Output the [x, y] coordinate of the center of the cell containing the given text.  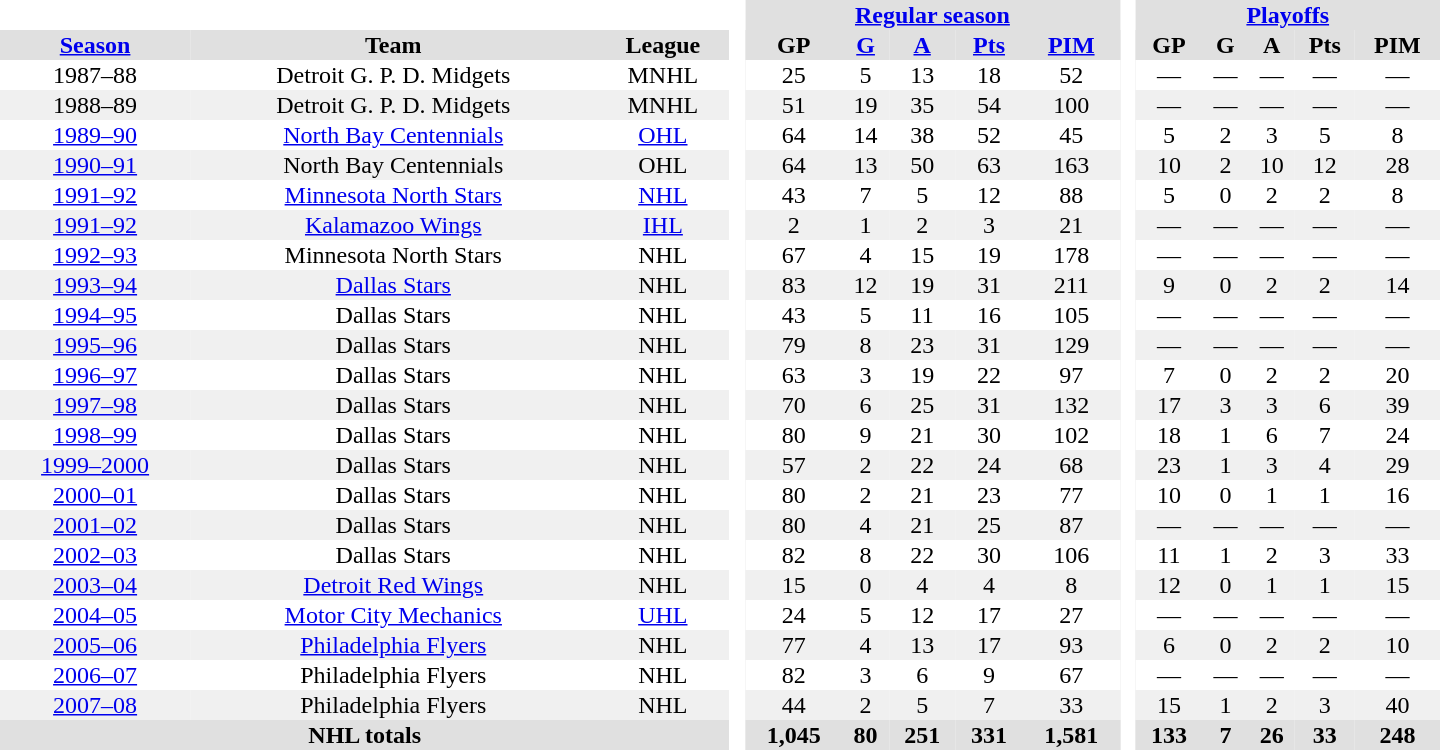
248 [1398, 735]
133 [1168, 735]
NHL totals [364, 735]
2002–03 [95, 555]
57 [794, 465]
Team [393, 45]
2003–04 [95, 585]
40 [1398, 705]
45 [1071, 135]
1999–2000 [95, 465]
1993–94 [95, 285]
1,045 [794, 735]
88 [1071, 195]
20 [1398, 375]
1996–97 [95, 375]
1995–96 [95, 345]
51 [794, 105]
83 [794, 285]
28 [1398, 165]
1997–98 [95, 405]
105 [1071, 315]
54 [990, 105]
2000–01 [95, 495]
1990–91 [95, 165]
2001–02 [95, 525]
87 [1071, 525]
26 [1272, 735]
106 [1071, 555]
1998–99 [95, 435]
1992–93 [95, 255]
29 [1398, 465]
27 [1071, 615]
1994–95 [95, 315]
2004–05 [95, 615]
178 [1071, 255]
Detroit Red Wings [393, 585]
Regular season [932, 15]
331 [990, 735]
IHL [662, 225]
2007–08 [95, 705]
38 [922, 135]
1988–89 [95, 105]
251 [922, 735]
Motor City Mechanics [393, 615]
93 [1071, 645]
163 [1071, 165]
211 [1071, 285]
1989–90 [95, 135]
97 [1071, 375]
2006–07 [95, 675]
79 [794, 345]
Kalamazoo Wings [393, 225]
129 [1071, 345]
Season [95, 45]
1,581 [1071, 735]
132 [1071, 405]
2005–06 [95, 645]
102 [1071, 435]
1987–88 [95, 75]
UHL [662, 615]
68 [1071, 465]
35 [922, 105]
70 [794, 405]
100 [1071, 105]
Playoffs [1288, 15]
39 [1398, 405]
44 [794, 705]
50 [922, 165]
League [662, 45]
